Search for the cell housing the specified text and yield its [x, y] center coordinate. 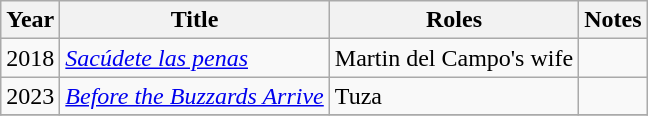
2018 [30, 58]
2023 [30, 96]
Martin del Campo's wife [454, 58]
Before the Buzzards Arrive [194, 96]
Tuza [454, 96]
Roles [454, 20]
Year [30, 20]
Title [194, 20]
Notes [613, 20]
Sacúdete las penas [194, 58]
